Identify which cell holds the provided text, then report its [X, Y] central coordinate. 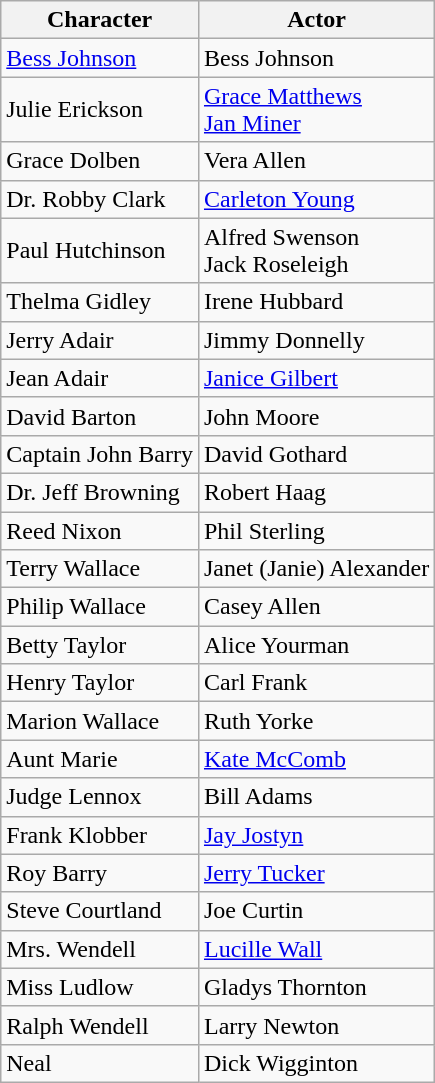
Thelma Gidley [100, 302]
Character [100, 20]
Frank Klobber [100, 835]
Marion Wallace [100, 721]
Phil Sterling [316, 531]
Jerry Adair [100, 340]
Dick Wigginton [316, 1063]
Mrs. Wendell [100, 949]
Larry Newton [316, 1025]
Alice Yourman [316, 645]
Betty Taylor [100, 645]
Steve Courtland [100, 911]
Jean Adair [100, 378]
Judge Lennox [100, 797]
Gladys Thornton [316, 987]
Paul Hutchinson [100, 250]
Grace MatthewsJan Miner [316, 110]
Neal [100, 1063]
Dr. Robby Clark [100, 199]
Henry Taylor [100, 683]
John Moore [316, 416]
Janet (Janie) Alexander [316, 569]
Roy Barry [100, 873]
Carl Frank [316, 683]
Reed Nixon [100, 531]
Aunt Marie [100, 759]
Carleton Young [316, 199]
Irene Hubbard [316, 302]
Casey Allen [316, 607]
Lucille Wall [316, 949]
Janice Gilbert [316, 378]
Ralph Wendell [100, 1025]
Ruth Yorke [316, 721]
David Barton [100, 416]
Joe Curtin [316, 911]
Philip Wallace [100, 607]
Julie Erickson [100, 110]
Robert Haag [316, 492]
Grace Dolben [100, 161]
Jerry Tucker [316, 873]
Dr. Jeff Browning [100, 492]
Bill Adams [316, 797]
Captain John Barry [100, 454]
Actor [316, 20]
David Gothard [316, 454]
Alfred SwensonJack Roseleigh [316, 250]
Terry Wallace [100, 569]
Vera Allen [316, 161]
Jay Jostyn [316, 835]
Miss Ludlow [100, 987]
Jimmy Donnelly [316, 340]
Kate McComb [316, 759]
